Return the [X, Y] coordinate for the center point of the cell that contains the specified text.  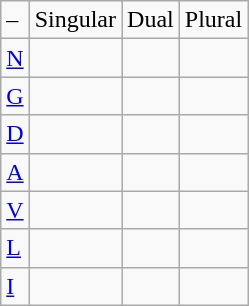
Plural [213, 20]
V [15, 210]
G [15, 96]
L [15, 248]
I [15, 286]
N [15, 58]
A [15, 172]
– [15, 20]
Dual [151, 20]
Singular [75, 20]
D [15, 134]
